Pinpoint the cell where the given text exists, returning its (x, y) midpoint coordinate. 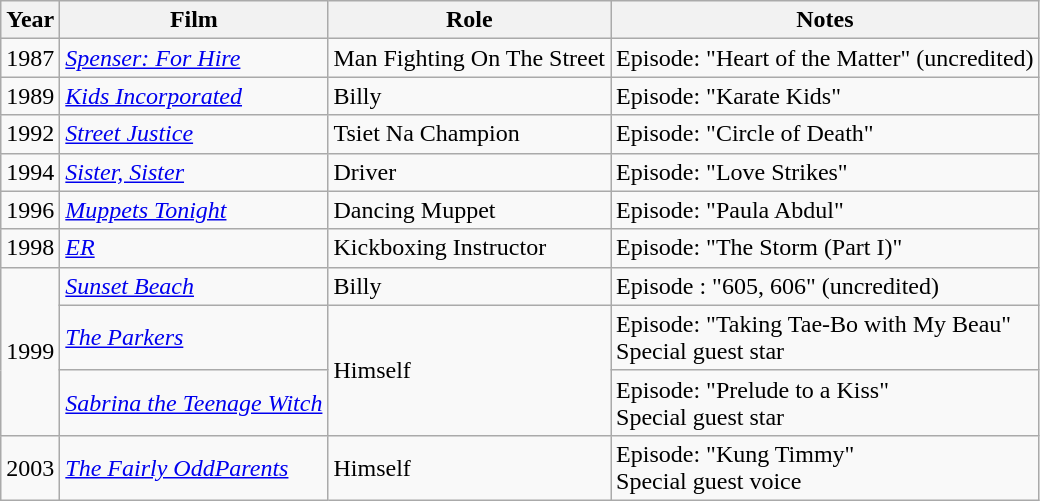
Muppets Tonight (194, 210)
Episode: "Karate Kids" (826, 96)
Tsiet Na Champion (470, 134)
Film (194, 20)
Episode: "Love Strikes" (826, 172)
Episode: "Paula Abdul" (826, 210)
2003 (30, 468)
Man Fighting On The Street (470, 58)
ER (194, 248)
Street Justice (194, 134)
Episode: "Heart of the Matter" (uncredited) (826, 58)
1994 (30, 172)
Spenser: For Hire (194, 58)
Sister, Sister (194, 172)
The Parkers (194, 338)
Year (30, 20)
Episode: "Prelude to a Kiss"Special guest star (826, 402)
Role (470, 20)
Episode: "The Storm (Part I)" (826, 248)
1998 (30, 248)
Dancing Muppet (470, 210)
Notes (826, 20)
1989 (30, 96)
Driver (470, 172)
The Fairly OddParents (194, 468)
1999 (30, 351)
1996 (30, 210)
Kickboxing Instructor (470, 248)
1992 (30, 134)
Sunset Beach (194, 286)
Episode: "Taking Tae-Bo with My Beau"Special guest star (826, 338)
Episode : "605, 606" (uncredited) (826, 286)
Kids Incorporated (194, 96)
Sabrina the Teenage Witch (194, 402)
Episode: "Kung Timmy"Special guest voice (826, 468)
Episode: "Circle of Death" (826, 134)
1987 (30, 58)
